Determine the (X, Y) coordinate at the center of the cell enclosing the given text.  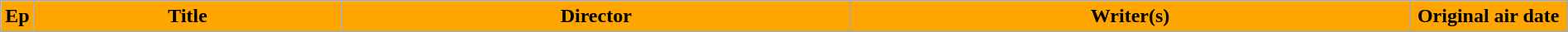
Title (187, 16)
Ep (17, 16)
Writer(s) (1130, 16)
Director (596, 16)
Original air date (1489, 16)
